Pinpoint the cell where the given text exists, returning its (x, y) midpoint coordinate. 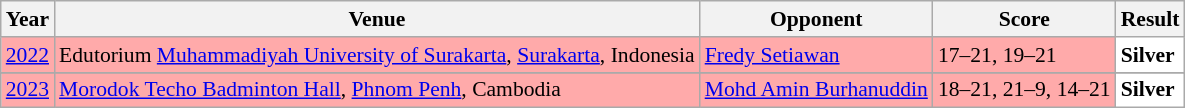
Year (28, 19)
2022 (28, 55)
Opponent (816, 19)
Score (1024, 19)
Fredy Setiawan (816, 55)
2023 (28, 90)
Morodok Techo Badminton Hall, Phnom Penh, Cambodia (377, 90)
18–21, 21–9, 14–21 (1024, 90)
Result (1150, 19)
Venue (377, 19)
Edutorium Muhammadiyah University of Surakarta, Surakarta, Indonesia (377, 55)
Mohd Amin Burhanuddin (816, 90)
17–21, 19–21 (1024, 55)
